Identify which cell holds the provided text, then report its [x, y] central coordinate. 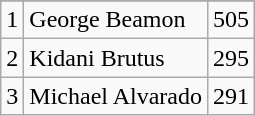
Kidani Brutus [116, 58]
505 [230, 20]
2 [12, 58]
1 [12, 20]
Michael Alvarado [116, 96]
295 [230, 58]
George Beamon [116, 20]
3 [12, 96]
291 [230, 96]
